Search for the cell housing the specified text and yield its (X, Y) center coordinate. 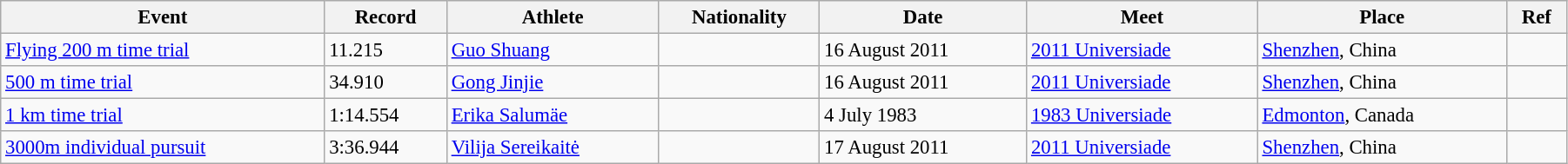
Date (923, 17)
4 July 1983 (923, 115)
Meet (1142, 17)
Vilija Sereikaitė (553, 148)
34.910 (386, 82)
Erika Salumäe (553, 115)
3:36.944 (386, 148)
11.215 (386, 50)
Guo Shuang (553, 50)
Ref (1537, 17)
Flying 200 m time trial (163, 50)
1 km time trial (163, 115)
Place (1382, 17)
Edmonton, Canada (1382, 115)
1:14.554 (386, 115)
Gong Jinjie (553, 82)
500 m time trial (163, 82)
Record (386, 17)
3000m individual pursuit (163, 148)
Event (163, 17)
Athlete (553, 17)
1983 Universiade (1142, 115)
Nationality (739, 17)
17 August 2011 (923, 148)
